Extract the (X, Y) coordinate from the center of the cell holding the provided text.  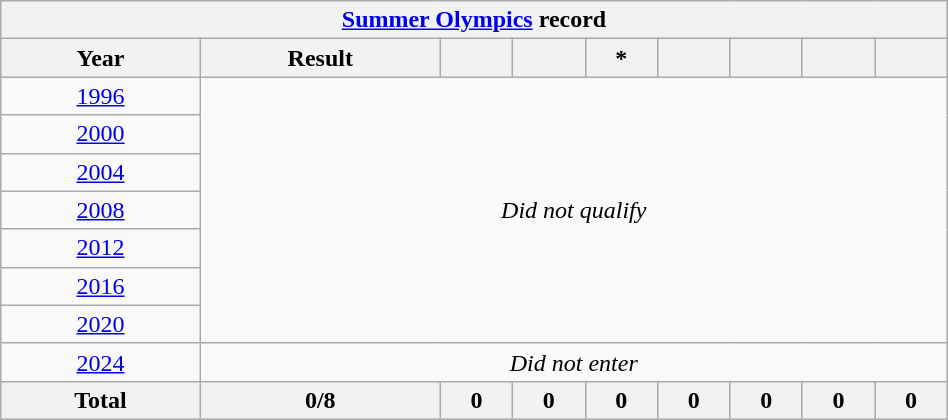
Summer Olympics record (474, 20)
2008 (101, 210)
0/8 (320, 400)
2020 (101, 324)
Year (101, 58)
2004 (101, 172)
1996 (101, 96)
Total (101, 400)
Did not qualify (574, 210)
2024 (101, 362)
2012 (101, 248)
Did not enter (574, 362)
* (621, 58)
2016 (101, 286)
Result (320, 58)
2000 (101, 134)
